Identify which cell holds the provided text, then report its [x, y] central coordinate. 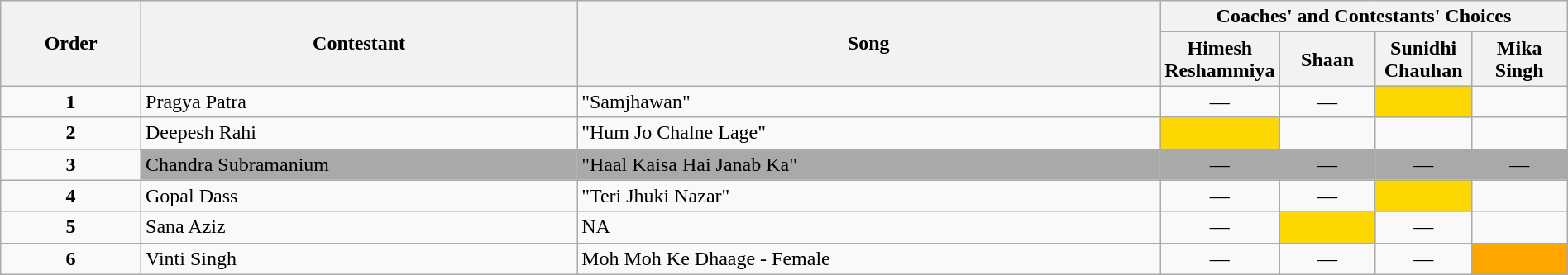
"Teri Jhuki Nazar" [868, 196]
"Hum Jo Chalne Lage" [868, 133]
Sunidhi Chauhan [1423, 59]
Himesh Reshammiya [1220, 59]
Order [71, 43]
NA [868, 227]
"Samjhawan" [868, 102]
5 [71, 227]
Moh Moh Ke Dhaage - Female [868, 258]
2 [71, 133]
Gopal Dass [359, 196]
Pragya Patra [359, 102]
Vinti Singh [359, 258]
1 [71, 102]
Sana Aziz [359, 227]
Mika Singh [1519, 59]
6 [71, 258]
"Haal Kaisa Hai Janab Ka" [868, 164]
4 [71, 196]
Contestant [359, 43]
Deepesh Rahi [359, 133]
Coaches' and Contestants' Choices [1365, 17]
Shaan [1327, 59]
Chandra Subramanium [359, 164]
Song [868, 43]
3 [71, 164]
